Scan for the cell matching the given text and deliver its [x, y] coordinate at center. 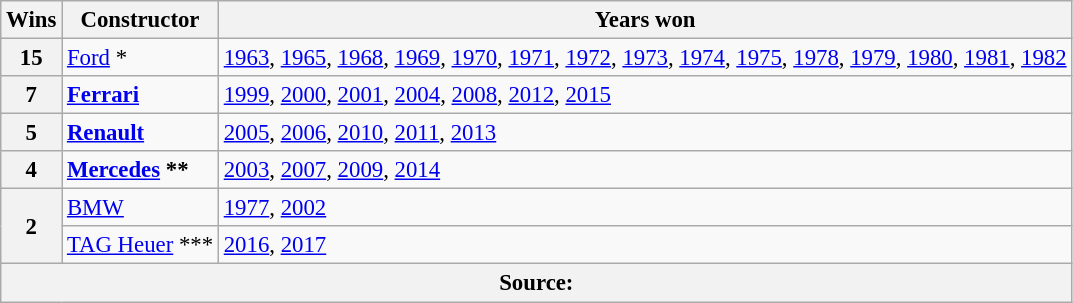
2003, 2007, 2009, 2014 [645, 170]
2 [32, 226]
2016, 2017 [645, 245]
1977, 2002 [645, 208]
Mercedes ** [140, 170]
2005, 2006, 2010, 2011, 2013 [645, 133]
Source: [536, 283]
1963, 1965, 1968, 1969, 1970, 1971, 1972, 1973, 1974, 1975, 1978, 1979, 1980, 1981, 1982 [645, 58]
Years won [645, 20]
7 [32, 95]
Ferrari [140, 95]
TAG Heuer *** [140, 245]
Wins [32, 20]
5 [32, 133]
Constructor [140, 20]
Ford * [140, 58]
15 [32, 58]
Renault [140, 133]
4 [32, 170]
BMW [140, 208]
1999, 2000, 2001, 2004, 2008, 2012, 2015 [645, 95]
